Find where the given text appears and provide that cell's center as (X, Y) coordinate. 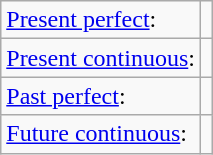
Future continuous: (101, 134)
Present perfect: (101, 20)
Present continuous: (101, 58)
Past perfect: (101, 96)
